Determine the [X, Y] coordinate at the center of the cell enclosing the given text.  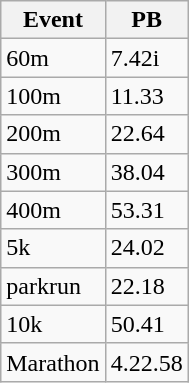
22.64 [146, 134]
100m [53, 96]
50.41 [146, 324]
10k [53, 324]
7.42i [146, 58]
300m [53, 172]
53.31 [146, 210]
38.04 [146, 172]
24.02 [146, 248]
parkrun [53, 286]
22.18 [146, 286]
Event [53, 20]
4.22.58 [146, 362]
200m [53, 134]
60m [53, 58]
400m [53, 210]
PB [146, 20]
Marathon [53, 362]
11.33 [146, 96]
5k [53, 248]
